Pinpoint the cell where the given text exists, returning its (X, Y) midpoint coordinate. 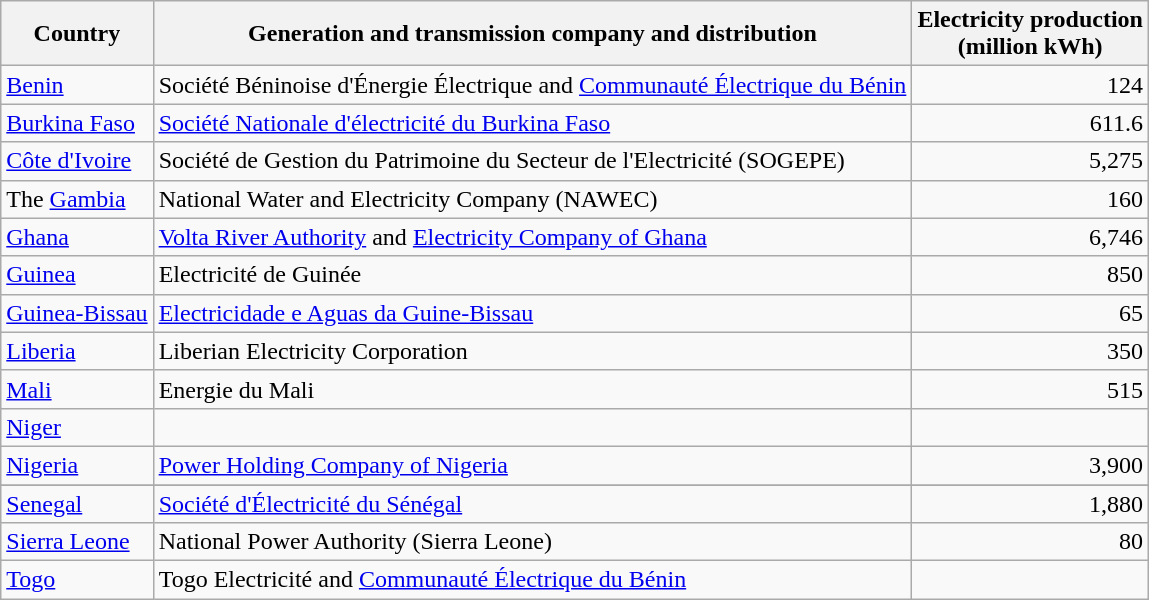
6,746 (1030, 237)
611.6 (1030, 123)
850 (1030, 275)
Power Holding Company of Nigeria (532, 465)
Nigeria (77, 465)
Energie du Mali (532, 389)
Société d'Électricité du Sénégal (532, 503)
Mali (77, 389)
Generation and transmission company and distribution (532, 34)
Société Béninoise d'Énergie Électrique and Communauté Électrique du Bénin (532, 85)
National Power Authority (Sierra Leone) (532, 542)
Ghana (77, 237)
Société Nationale d'électricité du Burkina Faso (532, 123)
The Gambia (77, 199)
Niger (77, 427)
5,275 (1030, 161)
65 (1030, 313)
Electricity production (million kWh) (1030, 34)
Sierra Leone (77, 542)
124 (1030, 85)
515 (1030, 389)
160 (1030, 199)
Burkina Faso (77, 123)
Liberian Electricity Corporation (532, 351)
1,880 (1030, 503)
Senegal (77, 503)
Country (77, 34)
Volta River Authority and Electricity Company of Ghana (532, 237)
Guinea (77, 275)
350 (1030, 351)
Guinea-Bissau (77, 313)
Electricité de Guinée (532, 275)
Togo Electricité and Communauté Électrique du Bénin (532, 580)
Electricidade e Aguas da Guine-Bissau (532, 313)
3,900 (1030, 465)
Benin (77, 85)
Liberia (77, 351)
Togo (77, 580)
National Water and Electricity Company (NAWEC) (532, 199)
80 (1030, 542)
Côte d'Ivoire (77, 161)
Société de Gestion du Patrimoine du Secteur de l'Electricité (SOGEPE) (532, 161)
